Output the [x, y] coordinate of the center of the cell containing the given text.  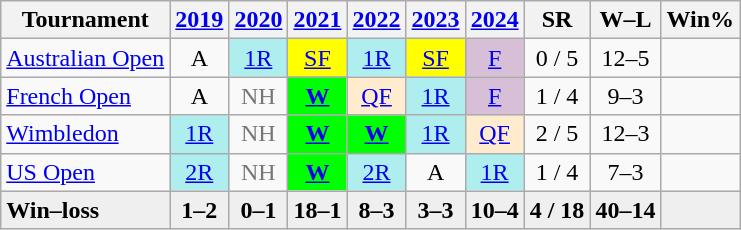
1–2 [200, 210]
12–5 [626, 58]
7–3 [626, 172]
W–L [626, 20]
SR [557, 20]
2022 [376, 20]
12–3 [626, 134]
Wimbledon [86, 134]
2023 [436, 20]
3–3 [436, 210]
2019 [200, 20]
Australian Open [86, 58]
10–4 [494, 210]
2020 [258, 20]
0–1 [258, 210]
40–14 [626, 210]
Win% [700, 20]
4 / 18 [557, 210]
0 / 5 [557, 58]
18–1 [318, 210]
Tournament [86, 20]
9–3 [626, 96]
2 / 5 [557, 134]
2024 [494, 20]
French Open [86, 96]
US Open [86, 172]
2021 [318, 20]
Win–loss [86, 210]
8–3 [376, 210]
